Pinpoint the cell where the given text exists, returning its (x, y) midpoint coordinate. 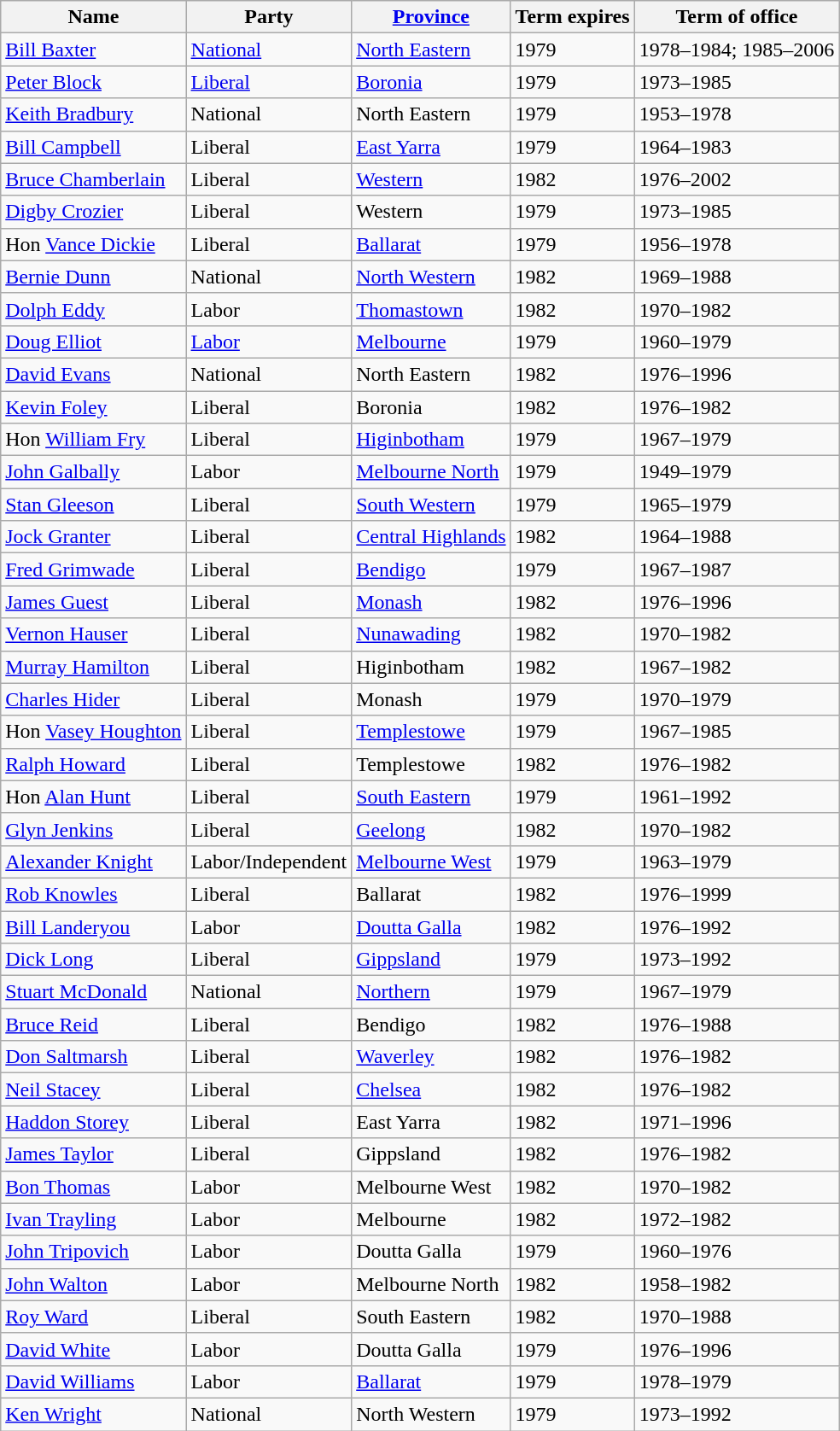
Stan Gleeson (94, 505)
Vernon Hauser (94, 634)
Term of office (737, 17)
1960–1979 (737, 342)
1963–1979 (737, 862)
1961–1992 (737, 797)
1976–2002 (737, 179)
Northern (431, 992)
Dolph Eddy (94, 309)
Nunawading (431, 634)
David Evans (94, 374)
Bill Landeryou (94, 926)
Fred Grimwade (94, 569)
Thomastown (431, 309)
Hon Vance Dickie (94, 244)
1964–1988 (737, 537)
1967–1987 (737, 569)
Jock Granter (94, 537)
1960–1976 (737, 1252)
Doug Elliot (94, 342)
1967–1982 (737, 667)
Hon Vasey Houghton (94, 732)
Dick Long (94, 960)
John Galbally (94, 472)
South Western (431, 505)
1956–1978 (737, 244)
1949–1979 (737, 472)
Rob Knowles (94, 894)
Bill Campbell (94, 147)
1970–1979 (737, 699)
1958–1982 (737, 1284)
Charles Hider (94, 699)
Bon Thomas (94, 1187)
1953–1978 (737, 114)
1970–1988 (737, 1317)
Neil Stacey (94, 1089)
Ken Wright (94, 1414)
Roy Ward (94, 1317)
John Walton (94, 1284)
Haddon Storey (94, 1122)
1976–1999 (737, 894)
Name (94, 17)
Ralph Howard (94, 764)
Alexander Knight (94, 862)
Bruce Reid (94, 1025)
Hon Alan Hunt (94, 797)
Digby Crozier (94, 212)
Province (431, 17)
Bruce Chamberlain (94, 179)
Geelong (431, 829)
Stuart McDonald (94, 992)
Waverley (431, 1057)
1972–1982 (737, 1219)
Glyn Jenkins (94, 829)
Keith Bradbury (94, 114)
1971–1996 (737, 1122)
Don Saltmarsh (94, 1057)
Labor/Independent (269, 862)
James Taylor (94, 1154)
David White (94, 1349)
David Williams (94, 1381)
John Tripovich (94, 1252)
1965–1979 (737, 505)
1964–1983 (737, 147)
1976–1988 (737, 1025)
Peter Block (94, 82)
1978–1984; 1985–2006 (737, 50)
1969–1988 (737, 277)
1978–1979 (737, 1381)
1967–1985 (737, 732)
Hon William Fry (94, 440)
Chelsea (431, 1089)
Ivan Trayling (94, 1219)
Bill Baxter (94, 50)
1976–1992 (737, 926)
James Guest (94, 602)
Party (269, 17)
Central Highlands (431, 537)
Kevin Foley (94, 407)
Term expires (572, 17)
Bernie Dunn (94, 277)
Murray Hamilton (94, 667)
